Return (X, Y) of the center of cell containing provided text 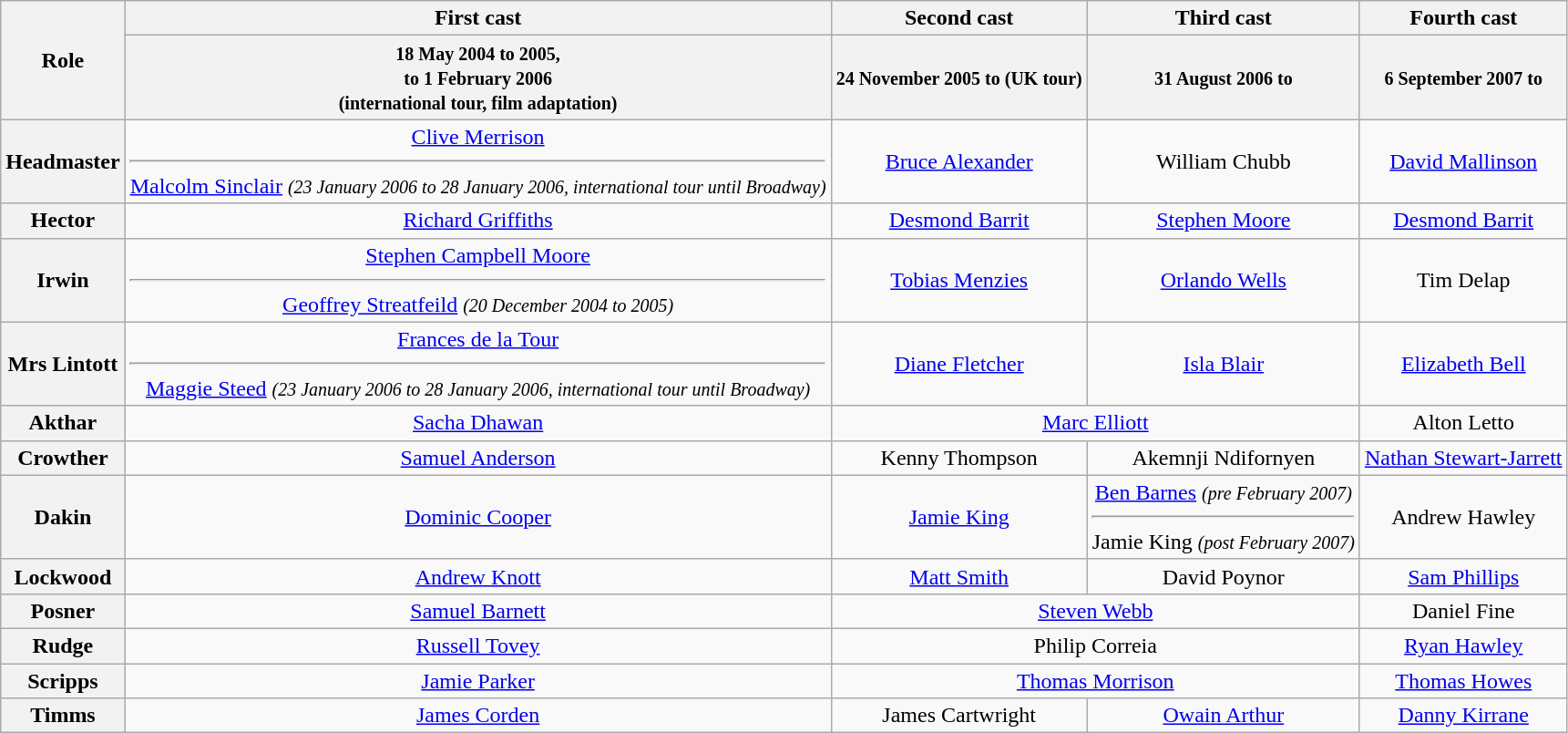
Kenny Thompson (958, 458)
David Poynor (1223, 576)
Third cast (1223, 18)
Orlando Wells (1223, 280)
Samuel Barnett (477, 611)
First cast (477, 18)
Scripps (63, 681)
Dominic Cooper (477, 517)
24 November 2005 to (UK tour) (958, 77)
James Cartwright (958, 716)
Russell Tovey (477, 645)
Tim Delap (1463, 280)
Frances de la TourMaggie Steed (23 January 2006 to 28 January 2006, international tour until Broadway) (477, 364)
Bruce Alexander (958, 161)
Stephen Campbell MooreGeoffrey Streatfeild (20 December 2004 to 2005) (477, 280)
Thomas Howes (1463, 681)
Role (63, 60)
Samuel Anderson (477, 458)
Timms (63, 716)
Andrew Hawley (1463, 517)
Richard Griffiths (477, 221)
Andrew Knott (477, 576)
6 September 2007 to (1463, 77)
Lockwood (63, 576)
Fourth cast (1463, 18)
William Chubb (1223, 161)
Elizabeth Bell (1463, 364)
Headmaster (63, 161)
Mrs Lintott (63, 364)
Thomas Morrison (1095, 681)
Owain Arthur (1223, 716)
Rudge (63, 645)
18 May 2004 to 2005, to 1 February 2006(international tour, film adaptation) (477, 77)
Second cast (958, 18)
Sacha Dhawan (477, 423)
Crowther (63, 458)
Diane Fletcher (958, 364)
Irwin (63, 280)
Hector (63, 221)
Akthar (63, 423)
Tobias Menzies (958, 280)
Steven Webb (1095, 611)
Ryan Hawley (1463, 645)
Ben Barnes (pre February 2007)Jamie King (post February 2007) (1223, 517)
Jamie Parker (477, 681)
Stephen Moore (1223, 221)
James Corden (477, 716)
Alton Letto (1463, 423)
Marc Elliott (1095, 423)
David Mallinson (1463, 161)
Posner (63, 611)
Jamie King (958, 517)
Dakin (63, 517)
Daniel Fine (1463, 611)
Clive MerrisonMalcolm Sinclair (23 January 2006 to 28 January 2006, international tour until Broadway) (477, 161)
31 August 2006 to (1223, 77)
Philip Correia (1095, 645)
Isla Blair (1223, 364)
Nathan Stewart-Jarrett (1463, 458)
Sam Phillips (1463, 576)
Danny Kirrane (1463, 716)
Matt Smith (958, 576)
Akemnji Ndifornyen (1223, 458)
